Return (x, y) of the center of cell containing provided text 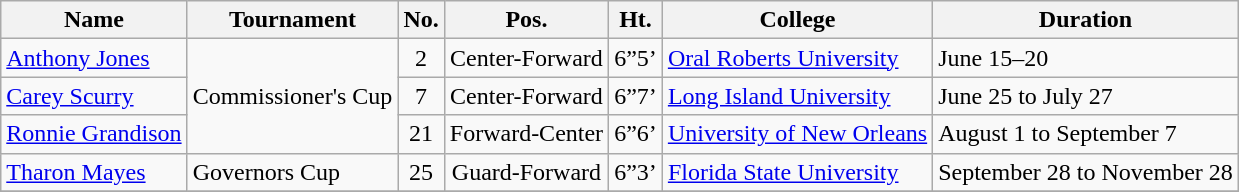
Commissioner's Cup (292, 96)
College (797, 20)
25 (421, 172)
2 (421, 58)
Ht. (636, 20)
21 (421, 134)
Oral Roberts University (797, 58)
Governors Cup (292, 172)
6”5’ (636, 58)
Pos. (526, 20)
No. (421, 20)
Long Island University (797, 96)
6”6’ (636, 134)
Tournament (292, 20)
6”3’ (636, 172)
Duration (1086, 20)
August 1 to September 7 (1086, 134)
Ronnie Grandison (94, 134)
Name (94, 20)
Tharon Mayes (94, 172)
Guard-Forward (526, 172)
Florida State University (797, 172)
Anthony Jones (94, 58)
June 15–20 (1086, 58)
June 25 to July 27 (1086, 96)
6”7’ (636, 96)
Forward-Center (526, 134)
Carey Scurry (94, 96)
University of New Orleans (797, 134)
7 (421, 96)
September 28 to November 28 (1086, 172)
